Determine the [x, y] coordinate at the center of the cell enclosing the given text.  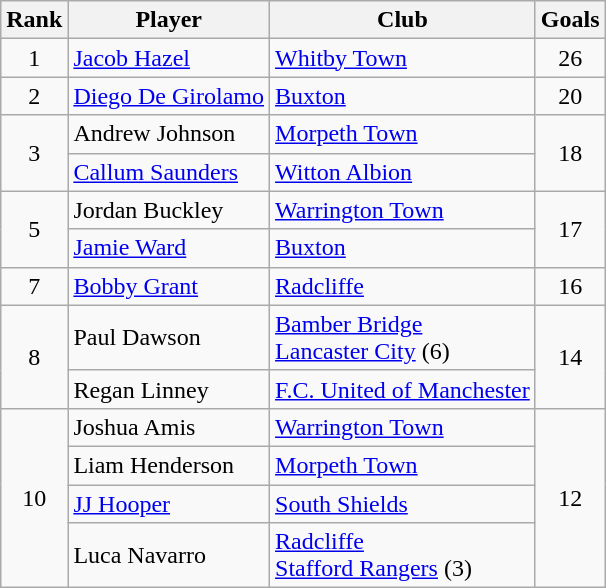
18 [570, 153]
South Shields [403, 503]
3 [34, 153]
Rank [34, 20]
Player [169, 20]
26 [570, 58]
Regan Linney [169, 389]
Callum Saunders [169, 172]
1 [34, 58]
Jamie Ward [169, 248]
JJ Hooper [169, 503]
F.C. United of Manchester [403, 389]
Whitby Town [403, 58]
5 [34, 229]
Diego De Girolamo [169, 96]
Club [403, 20]
Liam Henderson [169, 465]
14 [570, 356]
Luca Navarro [169, 556]
Radcliffe [403, 286]
Jordan Buckley [169, 210]
16 [570, 286]
8 [34, 356]
10 [34, 498]
RadcliffeStafford Rangers (3) [403, 556]
Witton Albion [403, 172]
7 [34, 286]
20 [570, 96]
Joshua Amis [169, 427]
Jacob Hazel [169, 58]
Goals [570, 20]
17 [570, 229]
Andrew Johnson [169, 134]
12 [570, 498]
2 [34, 96]
Bobby Grant [169, 286]
Bamber BridgeLancaster City (6) [403, 338]
Paul Dawson [169, 338]
